Output the (x, y) coordinate of the center of the cell containing the given text.  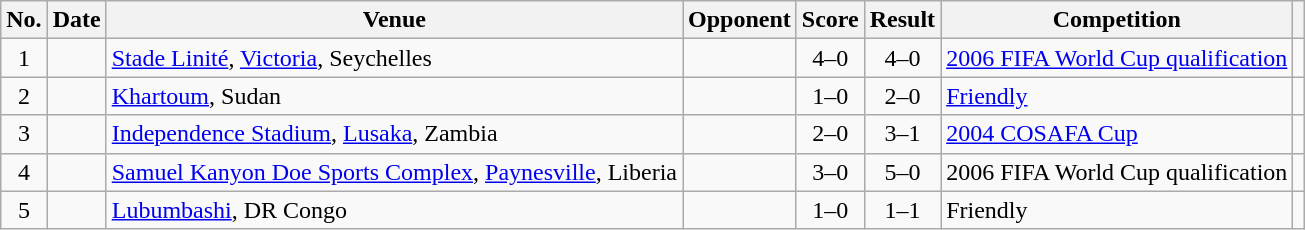
Score (830, 20)
Venue (394, 20)
2 (24, 96)
4 (24, 172)
3 (24, 134)
5 (24, 210)
Lubumbashi, DR Congo (394, 210)
Khartoum, Sudan (394, 96)
Date (76, 20)
2004 COSAFA Cup (1117, 134)
Competition (1117, 20)
1 (24, 58)
Opponent (740, 20)
Samuel Kanyon Doe Sports Complex, Paynesville, Liberia (394, 172)
Stade Linité, Victoria, Seychelles (394, 58)
3–1 (902, 134)
No. (24, 20)
1–1 (902, 210)
Independence Stadium, Lusaka, Zambia (394, 134)
5–0 (902, 172)
Result (902, 20)
3–0 (830, 172)
